Find where the given text appears and provide that cell's center as (X, Y) coordinate. 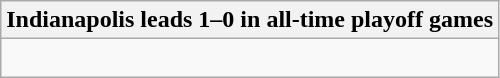
Indianapolis leads 1–0 in all-time playoff games (250, 20)
